Extract the (X, Y) coordinate from the center of the cell holding the provided text.  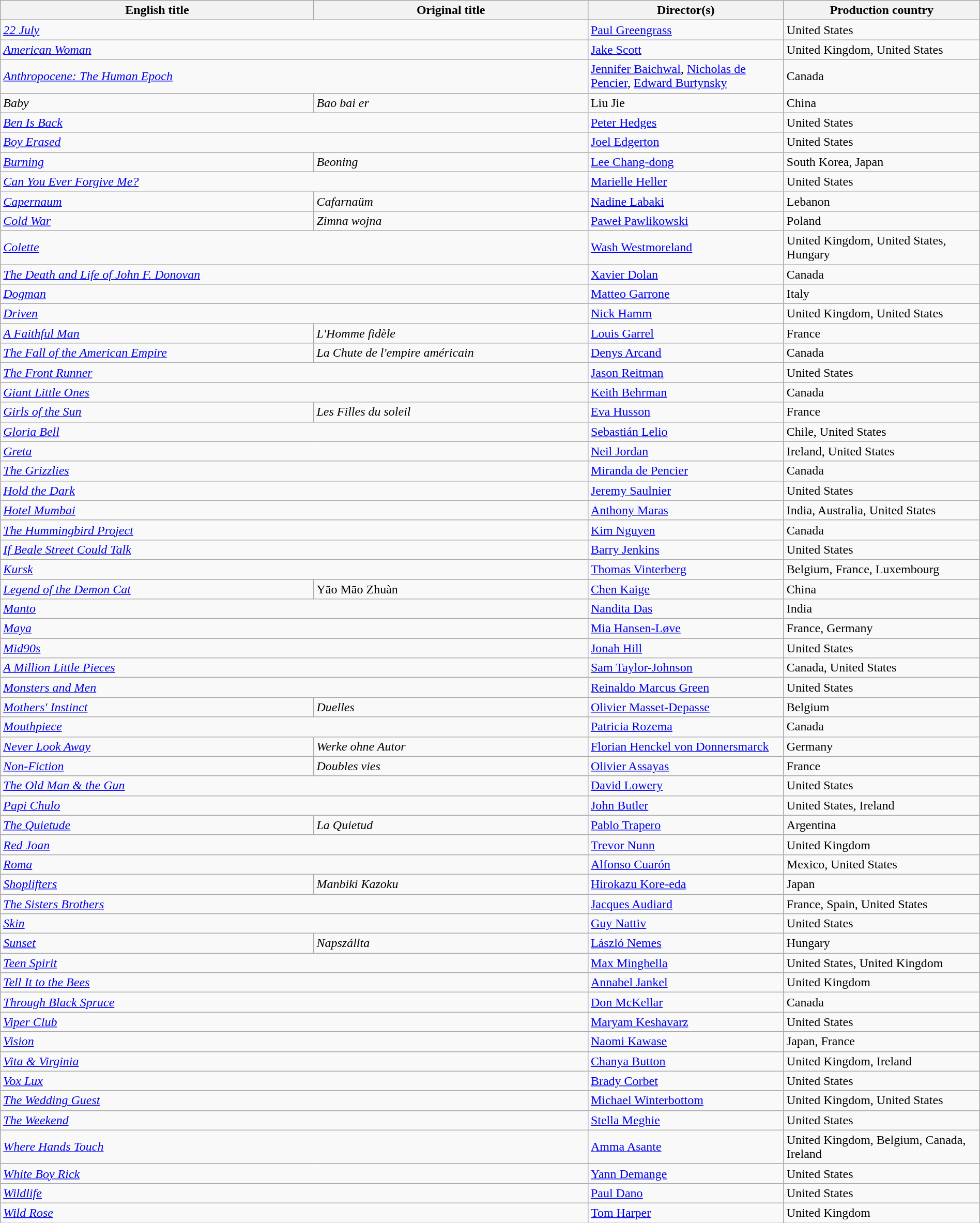
Doubles vies (451, 766)
Manbiki Kazoku (451, 884)
Red Joan (295, 845)
United Kingdom, Belgium, Canada, Ireland (882, 1146)
Hold the Dark (295, 491)
Lebanon (882, 201)
Cafarnaüm (451, 201)
L'Homme fidèle (451, 333)
Louis Garrel (685, 333)
Eva Husson (685, 412)
Boy Erased (295, 142)
Stella Meghie (685, 1120)
Burning (157, 162)
English title (157, 10)
Ireland, United States (882, 451)
The Wedding Guest (295, 1100)
Tell It to the Bees (295, 983)
Bao bai er (451, 103)
Giant Little Ones (295, 392)
Italy (882, 294)
United States, Ireland (882, 805)
Peter Hedges (685, 123)
Cold War (157, 221)
Liu Jie (685, 103)
Japan (882, 884)
Patricia Rozema (685, 727)
Pablo Trapero (685, 825)
Keith Behrman (685, 392)
Sam Taylor-Johnson (685, 668)
Monsters and Men (295, 687)
Germany (882, 746)
Chile, United States (882, 432)
Zimna wojna (451, 221)
David Lowery (685, 786)
Poland (882, 221)
Lee Chang-dong (685, 162)
Marielle Heller (685, 181)
Annabel Jankel (685, 983)
American Woman (295, 50)
The Quietude (157, 825)
Xavier Dolan (685, 274)
Production country (882, 10)
Girls of the Sun (157, 412)
Nick Hamm (685, 314)
Max Minghella (685, 963)
Mia Hansen-Løve (685, 629)
Roma (295, 864)
Kursk (295, 569)
22 July (295, 30)
France, Spain, United States (882, 904)
Nadine Labaki (685, 201)
Vision (295, 1042)
Thomas Vinterberg (685, 569)
Vita & Virginia (295, 1061)
France, Germany (882, 629)
Sebastián Lelio (685, 432)
Can You Ever Forgive Me? (295, 181)
The Fall of the American Empire (157, 353)
Jennifer Baichwal, Nicholas de Pencier, Edward Burtynsky (685, 77)
Duelles (451, 707)
Teen Spirit (295, 963)
India (882, 609)
Anthony Maras (685, 510)
La Quietud (451, 825)
Mid90s (295, 648)
Wild Rose (295, 1213)
Colette (295, 247)
Manto (295, 609)
White Boy Rick (295, 1173)
Yāo Māo Zhuàn (451, 589)
Paul Dano (685, 1193)
Jonah Hill (685, 648)
Tom Harper (685, 1213)
Jake Scott (685, 50)
Japan, France (882, 1042)
Wash Westmoreland (685, 247)
Maya (295, 629)
Jeremy Saulnier (685, 491)
Anthropocene: The Human Epoch (295, 77)
United Kingdom, Ireland (882, 1061)
Nandita Das (685, 609)
India, Australia, United States (882, 510)
Chanya Button (685, 1061)
Brady Corbet (685, 1081)
Through Black Spruce (295, 1002)
Driven (295, 314)
Papi Chulo (295, 805)
László Nemes (685, 943)
Mouthpiece (295, 727)
Alfonso Cuarón (685, 864)
Paul Greengrass (685, 30)
A Faithful Man (157, 333)
Vox Lux (295, 1081)
Olivier Assayas (685, 766)
Chen Kaige (685, 589)
Florian Henckel von Donnersmarck (685, 746)
Naomi Kawase (685, 1042)
Argentina (882, 825)
Belgium (882, 707)
Hotel Mumbai (295, 510)
Capernaum (157, 201)
Sunset (157, 943)
Michael Winterbottom (685, 1100)
The Old Man & the Gun (295, 786)
La Chute de l'empire américain (451, 353)
Trevor Nunn (685, 845)
Skin (295, 924)
Paweł Pawlikowski (685, 221)
Beoning (451, 162)
The Hummingbird Project (295, 530)
Jason Reitman (685, 373)
Legend of the Demon Cat (157, 589)
Maryam Keshavarz (685, 1022)
Joel Edgerton (685, 142)
Les Filles du soleil (451, 412)
Non-Fiction (157, 766)
Mothers' Instinct (157, 707)
Never Look Away (157, 746)
Matteo Garrone (685, 294)
Shoplifters (157, 884)
The Weekend (295, 1120)
Napszállta (451, 943)
Jacques Audiard (685, 904)
Where Hands Touch (295, 1146)
Hirokazu Kore-eda (685, 884)
Miranda de Pencier (685, 471)
Greta (295, 451)
The Grizzlies (295, 471)
Ben Is Back (295, 123)
Baby (157, 103)
Dogman (295, 294)
Werke ohne Autor (451, 746)
The Front Runner (295, 373)
Viper Club (295, 1022)
The Death and Life of John F. Donovan (295, 274)
Belgium, France, Luxembourg (882, 569)
A Million Little Pieces (295, 668)
Reinaldo Marcus Green (685, 687)
Guy Nattiv (685, 924)
Hungary (882, 943)
Mexico, United States (882, 864)
Barry Jenkins (685, 549)
South Korea, Japan (882, 162)
Wildlife (295, 1193)
United Kingdom, United States, Hungary (882, 247)
Director(s) (685, 10)
Amma Asante (685, 1146)
The Sisters Brothers (295, 904)
Gloria Bell (295, 432)
Original title (451, 10)
Kim Nguyen (685, 530)
Denys Arcand (685, 353)
Olivier Masset-Depasse (685, 707)
John Butler (685, 805)
Yann Demange (685, 1173)
If Beale Street Could Talk (295, 549)
United States, United Kingdom (882, 963)
Neil Jordan (685, 451)
Canada, United States (882, 668)
Don McKellar (685, 1002)
